Detect which cell encompasses the target text, then output its [x, y] center coordinate. 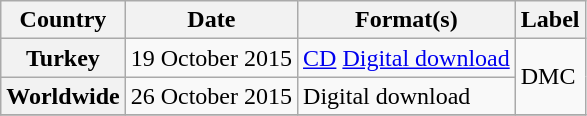
Format(s) [407, 20]
Digital download [407, 96]
Turkey [63, 58]
DMC [550, 77]
Worldwide [63, 96]
CD Digital download [407, 58]
19 October 2015 [211, 58]
Date [211, 20]
26 October 2015 [211, 96]
Label [550, 20]
Country [63, 20]
